Locate the cell with the specified text and output its (X, Y) center coordinate. 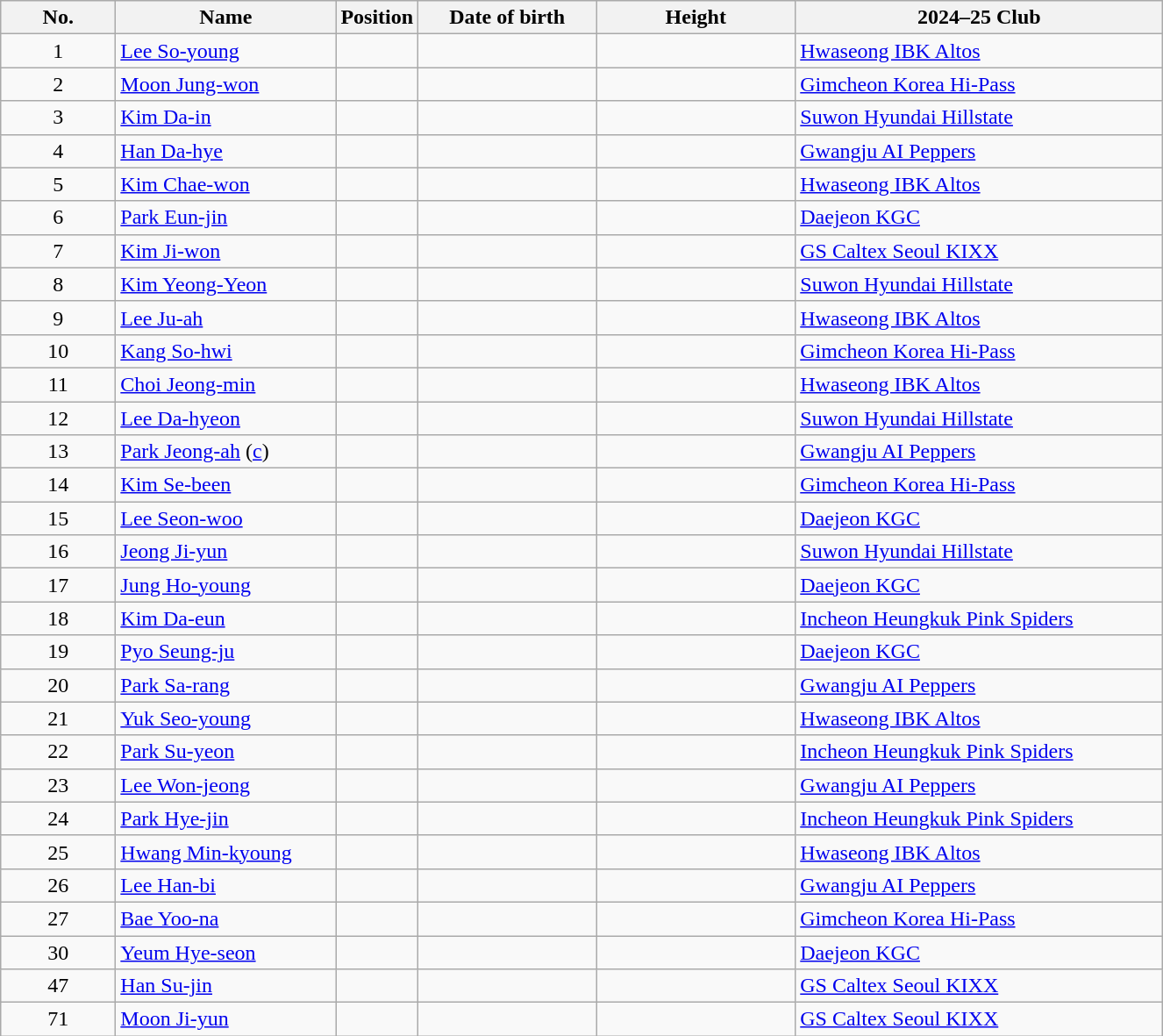
Jeong Ji-yun (226, 552)
6 (58, 218)
25 (58, 852)
Hwang Min-kyoung (226, 852)
Lee Han-bi (226, 885)
Pyo Seung-ju (226, 652)
Date of birth (507, 18)
No. (58, 18)
Height (696, 18)
5 (58, 184)
Kim Ji-won (226, 251)
14 (58, 485)
Position (377, 18)
Lee So-young (226, 51)
Moon Ji-yun (226, 1019)
21 (58, 718)
Lee Ju-ah (226, 318)
12 (58, 418)
9 (58, 318)
1 (58, 51)
Kim Da-in (226, 118)
20 (58, 685)
Kim Da-eun (226, 618)
22 (58, 752)
Kim Chae-won (226, 184)
Lee Da-hyeon (226, 418)
2024–25 Club (979, 18)
24 (58, 818)
Han Da-hye (226, 151)
Jung Ho-young (226, 585)
26 (58, 885)
Kim Yeong-Yeon (226, 284)
3 (58, 118)
7 (58, 251)
Han Su-jin (226, 986)
Lee Seon-woo (226, 518)
10 (58, 351)
Lee Won-jeong (226, 785)
Bae Yoo-na (226, 918)
4 (58, 151)
Name (226, 18)
Yuk Seo-young (226, 718)
Kang So-hwi (226, 351)
13 (58, 452)
Park Sa-rang (226, 685)
30 (58, 952)
Choi Jeong-min (226, 384)
11 (58, 384)
71 (58, 1019)
16 (58, 552)
47 (58, 986)
Park Su-yeon (226, 752)
Kim Se-been (226, 485)
Park Hye-jin (226, 818)
Park Jeong-ah (c) (226, 452)
15 (58, 518)
18 (58, 618)
19 (58, 652)
2 (58, 84)
Yeum Hye-seon (226, 952)
27 (58, 918)
Park Eun-jin (226, 218)
8 (58, 284)
23 (58, 785)
Moon Jung-won (226, 84)
17 (58, 585)
